For the text-containing cell, return its midpoint in (x, y) coordinate format. 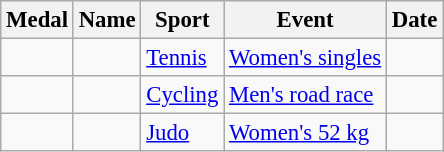
Tennis (182, 58)
Judo (182, 133)
Women's singles (306, 58)
Medal (38, 20)
Date (414, 20)
Sport (182, 20)
Name (107, 20)
Event (306, 20)
Cycling (182, 95)
Women's 52 kg (306, 133)
Men's road race (306, 95)
